Extract the (X, Y) coordinate from the center of the cell holding the provided text.  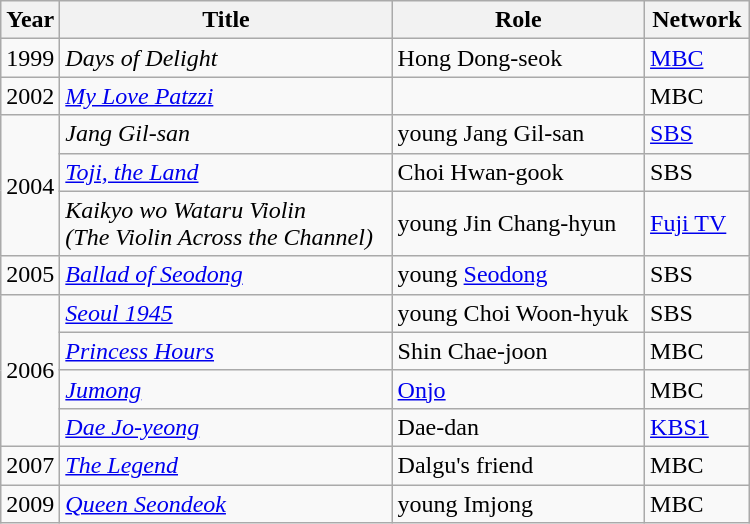
2007 (30, 465)
young Choi Woon-hyuk (518, 313)
Queen Seondeok (226, 503)
Princess Hours (226, 351)
Role (518, 20)
Dae-dan (518, 427)
Dae Jo-yeong (226, 427)
Fuji TV (698, 224)
Year (30, 20)
young Jang Gil-san (518, 134)
Choi Hwan-gook (518, 172)
1999 (30, 58)
Seoul 1945 (226, 313)
young Jin Chang-hyun (518, 224)
KBS1 (698, 427)
The Legend (226, 465)
young Seodong (518, 275)
Jang Gil-san (226, 134)
Title (226, 20)
Kaikyo wo Wataru Violin (The Violin Across the Channel) (226, 224)
Hong Dong-seok (518, 58)
Shin Chae-joon (518, 351)
Dalgu's friend (518, 465)
2002 (30, 96)
Days of Delight (226, 58)
Ballad of Seodong (226, 275)
2004 (30, 186)
2005 (30, 275)
My Love Patzzi (226, 96)
Onjo (518, 389)
Network (698, 20)
young Imjong (518, 503)
Toji, the Land (226, 172)
2009 (30, 503)
2006 (30, 370)
Jumong (226, 389)
